For the text-containing cell, return its midpoint in (X, Y) coordinate format. 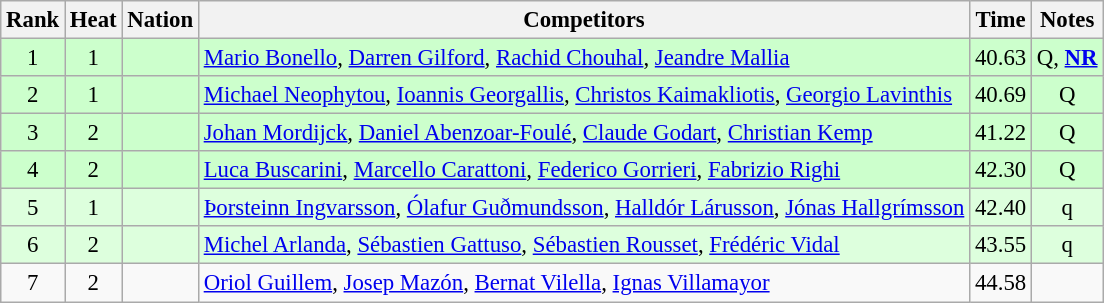
Notes (1066, 20)
Nation (160, 20)
4 (33, 170)
Mario Bonello, Darren Gilford, Rachid Chouhal, Jeandre Mallia (584, 58)
Michael Neophytou, Ioannis Georgallis, Christos Kaimakliotis, Georgio Lavinthis (584, 95)
41.22 (1001, 133)
44.58 (1001, 283)
6 (33, 245)
Michel Arlanda, Sébastien Gattuso, Sébastien Rousset, Frédéric Vidal (584, 245)
Þorsteinn Ingvarsson, Ólafur Guðmundsson, Halldór Lárusson, Jónas Hallgrímsson (584, 208)
Heat (94, 20)
7 (33, 283)
Oriol Guillem, Josep Mazón, Bernat Vilella, Ignas Villamayor (584, 283)
42.40 (1001, 208)
Johan Mordijck, Daniel Abenzoar-Foulé, Claude Godart, Christian Kemp (584, 133)
Luca Buscarini, Marcello Carattoni, Federico Gorrieri, Fabrizio Righi (584, 170)
Time (1001, 20)
40.63 (1001, 58)
42.30 (1001, 170)
Competitors (584, 20)
43.55 (1001, 245)
Rank (33, 20)
3 (33, 133)
5 (33, 208)
40.69 (1001, 95)
Q, NR (1066, 58)
